Extract the (x, y) coordinate from the center of the cell holding the provided text.  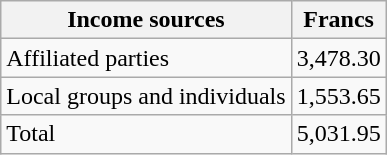
5,031.95 (338, 134)
Local groups and individuals (146, 96)
3,478.30 (338, 58)
1,553.65 (338, 96)
Total (146, 134)
Francs (338, 20)
Affiliated parties (146, 58)
Income sources (146, 20)
